Scan for the cell matching the given text and deliver its [X, Y] coordinate at center. 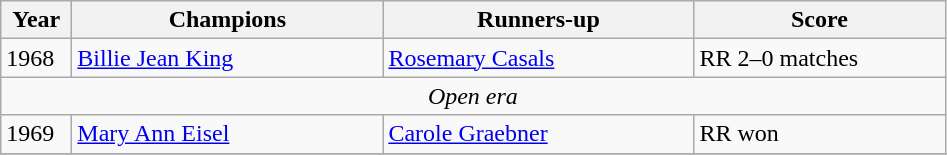
RR won [820, 134]
Open era [473, 96]
Rosemary Casals [538, 58]
Champions [228, 20]
Billie Jean King [228, 58]
RR 2–0 matches [820, 58]
Score [820, 20]
Year [36, 20]
Mary Ann Eisel [228, 134]
1968 [36, 58]
Carole Graebner [538, 134]
1969 [36, 134]
Runners-up [538, 20]
